Identify which cell holds the provided text, then report its [x, y] central coordinate. 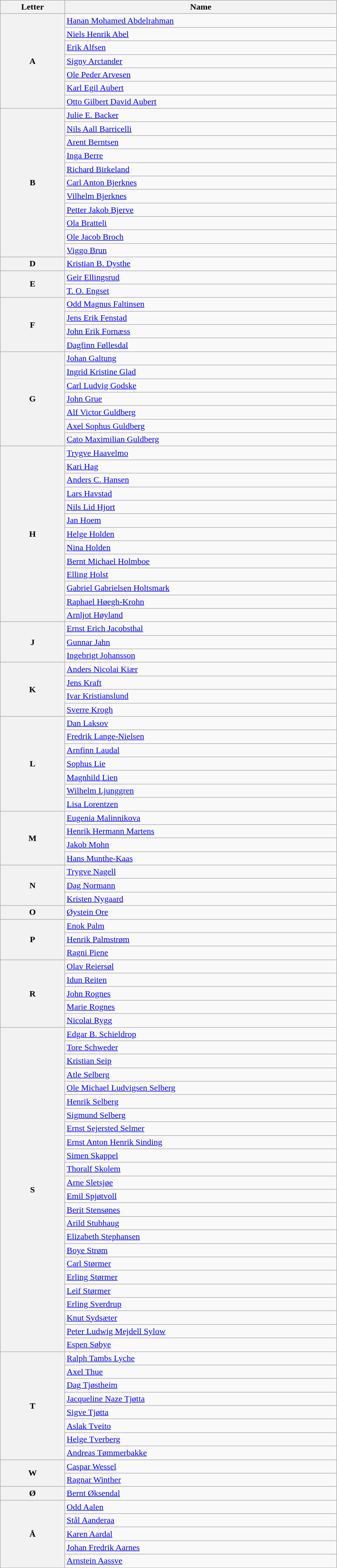
Arnfinn Laudal [200, 750]
Henrik Selberg [200, 1102]
Caspar Wessel [200, 1466]
Wilhelm Ljunggren [200, 791]
Ole Michael Ludvigsen Selberg [200, 1088]
O [33, 912]
Dag Normann [200, 885]
Nina Holden [200, 547]
Inga Berre [200, 155]
Sigve Tjøtta [200, 1412]
Henrik Palmstrøm [200, 939]
Olav Reiersøl [200, 966]
Ole Jacob Broch [200, 237]
Carl Størmer [200, 1264]
P [33, 939]
Karen Aardal [200, 1534]
Jacqueline Naze Tjøtta [200, 1399]
R [33, 993]
Odd Magnus Faltinsen [200, 304]
B [33, 182]
Alf Victor Guldberg [200, 413]
Arnstein Aassve [200, 1561]
Leif Størmer [200, 1291]
K [33, 689]
Carl Anton Bjerknes [200, 183]
Dag Tjøstheim [200, 1385]
T [33, 1405]
Letter [33, 7]
Arent Berntsen [200, 142]
W [33, 1473]
Idun Reiten [200, 980]
Axel Thue [200, 1372]
Jens Kraft [200, 683]
Simen Skappel [200, 1155]
Bernt Øksendal [200, 1493]
Arne Sletsjøe [200, 1182]
Jan Hoem [200, 520]
Berit Stensønes [200, 1209]
Sverre Krogh [200, 710]
Cato Maximilian Guldberg [200, 439]
Andreas Tømmerbakke [200, 1453]
John Grue [200, 399]
Niels Henrik Abel [200, 34]
John Erik Fornæss [200, 331]
Dan Laksov [200, 723]
Ralph Tambs Lyche [200, 1358]
Boye Strøm [200, 1250]
Vilhelm Bjerknes [200, 196]
Kristen Nygaard [200, 899]
John Rognes [200, 993]
Ingebrigt Johansson [200, 656]
Jens Erik Fenstad [200, 318]
Erling Størmer [200, 1277]
Ivar Kristianslund [200, 696]
N [33, 885]
Enok Palm [200, 926]
Sigmund Selberg [200, 1115]
Ole Peder Arvesen [200, 75]
Marie Rognes [200, 1007]
Henrik Hermann Martens [200, 831]
Ernst Anton Henrik Sinding [200, 1142]
Ernst Erich Jacobsthal [200, 629]
Ragnar Winther [200, 1480]
Edgar B. Schieldrop [200, 1034]
Å [33, 1534]
M [33, 838]
Carl Ludvig Godske [200, 385]
E [33, 284]
Knut Sydsæter [200, 1318]
Thoralf Skolem [200, 1169]
F [33, 324]
S [33, 1190]
Lars Havstad [200, 493]
Jakob Mohn [200, 845]
Ø [33, 1493]
Espen Søbye [200, 1345]
Julie E. Backer [200, 115]
Johan Galtung [200, 358]
Signy Arctander [200, 61]
Hanan Mohamed Abdelrahman [200, 21]
Ragni Piene [200, 953]
Helge Holden [200, 534]
Axel Sophus Guldberg [200, 426]
Øystein Ore [200, 912]
Gabriel Gabrielsen Holtsmark [200, 588]
Emil Spjøtvoll [200, 1196]
G [33, 399]
Erik Alfsen [200, 48]
Stål Aanderaa [200, 1520]
T. O. Engset [200, 291]
Arnljot Høyland [200, 615]
Ola Bratteli [200, 223]
Elling Holst [200, 574]
Nicolai Rygg [200, 1020]
Aslak Tveito [200, 1426]
Ernst Sejersted Selmer [200, 1129]
D [33, 264]
Atle Selberg [200, 1075]
Trygve Nagell [200, 872]
Geir Ellingsrud [200, 277]
Eugenia Malinnikova [200, 818]
Fredrik Lange-Nielsen [200, 737]
Erling Sverdrup [200, 1304]
Nils Lid Hjort [200, 507]
Arild Stubhaug [200, 1223]
Otto Gilbert David Aubert [200, 102]
Elizabeth Stephansen [200, 1236]
Hans Munthe-Kaas [200, 858]
Richard Birkeland [200, 169]
Ingrid Kristine Glad [200, 372]
Trygve Haavelmo [200, 453]
Dagfinn Føllesdal [200, 345]
H [33, 534]
Nils Aall Barricelli [200, 129]
Gunnar Jahn [200, 642]
Bernt Michael Holmboe [200, 561]
Helge Tverberg [200, 1439]
Kari Hag [200, 466]
Name [200, 7]
Lisa Lorentzen [200, 804]
Sophus Lie [200, 764]
A [33, 61]
Anders Nicolai Kiær [200, 669]
Anders C. Hansen [200, 480]
Johan Fredrik Aarnes [200, 1547]
Tore Schweder [200, 1048]
Viggo Brun [200, 250]
J [33, 642]
Magnhild Lien [200, 777]
Kristian Seip [200, 1061]
Kristian B. Dysthe [200, 264]
L [33, 764]
Odd Aalen [200, 1507]
Karl Egil Aubert [200, 88]
Peter Ludwig Mejdell Sylow [200, 1331]
Raphael Høegh-Krohn [200, 602]
Petter Jakob Bjerve [200, 210]
